Provide the [X, Y] coordinate of the cell's center where the given text is located.  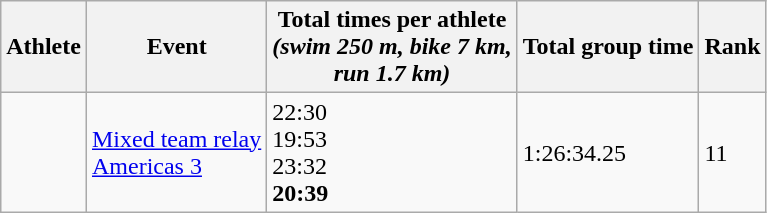
Athlete [44, 47]
11 [732, 152]
22:3019:5323:3220:39 [392, 152]
Mixed team relay Americas 3 [176, 152]
1:26:34.25 [608, 152]
Total group time [608, 47]
Event [176, 47]
Rank [732, 47]
Total times per athlete (swim 250 m, bike 7 km, run 1.7 km) [392, 47]
